Search for the cell housing the specified text and yield its (x, y) center coordinate. 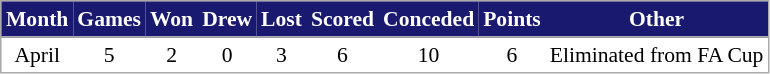
Other (656, 20)
5 (110, 55)
0 (228, 55)
Eliminated from FA Cup (656, 55)
Conceded (429, 20)
Month (38, 20)
Drew (228, 20)
3 (282, 55)
Points (512, 20)
Scored (342, 20)
Games (110, 20)
2 (171, 55)
Lost (282, 20)
Won (171, 20)
10 (429, 55)
April (38, 55)
